Output the (x, y) coordinate of the center of the cell containing the given text.  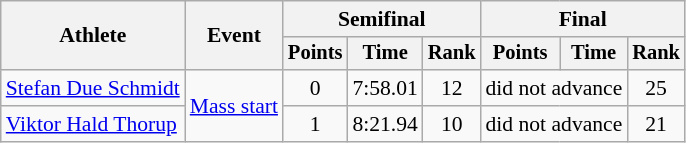
Viktor Hald Thorup (93, 124)
25 (656, 88)
Mass start (234, 106)
Final (582, 19)
Stefan Due Schmidt (93, 88)
Semifinal (382, 19)
21 (656, 124)
Event (234, 36)
1 (315, 124)
7:58.01 (384, 88)
12 (452, 88)
8:21.94 (384, 124)
Athlete (93, 36)
0 (315, 88)
10 (452, 124)
